Detect which cell encompasses the target text, then output its [x, y] center coordinate. 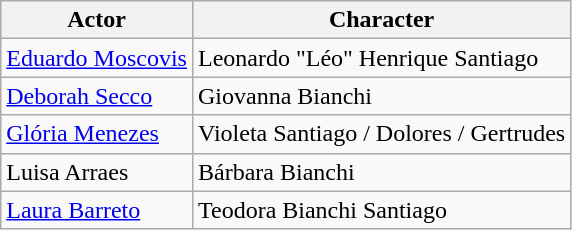
Character [381, 20]
Actor [97, 20]
Glória Menezes [97, 134]
Teodora Bianchi Santiago [381, 210]
Luisa Arraes [97, 172]
Laura Barreto [97, 210]
Deborah Secco [97, 96]
Eduardo Moscovis [97, 58]
Bárbara Bianchi [381, 172]
Leonardo "Léo" Henrique Santiago [381, 58]
Violeta Santiago / Dolores / Gertrudes [381, 134]
Giovanna Bianchi [381, 96]
